Scan for the cell matching the given text and deliver its [X, Y] coordinate at center. 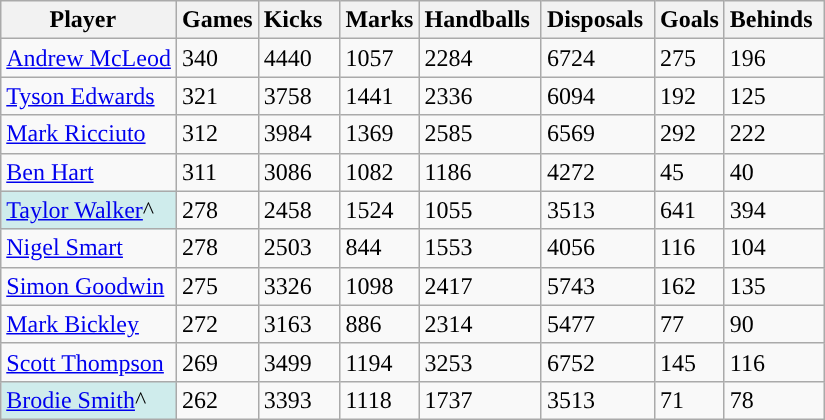
77 [690, 324]
2458 [299, 210]
Mark Bickley [89, 324]
104 [774, 248]
78 [774, 400]
3758 [299, 96]
6094 [598, 96]
Scott Thompson [89, 362]
196 [774, 58]
Kicks [299, 20]
312 [217, 134]
641 [690, 210]
1098 [380, 286]
Nigel Smart [89, 248]
262 [217, 400]
1055 [480, 210]
4272 [598, 172]
4056 [598, 248]
292 [690, 134]
Ben Hart [89, 172]
1082 [380, 172]
2503 [299, 248]
6724 [598, 58]
Mark Ricciuto [89, 134]
1369 [380, 134]
272 [217, 324]
1194 [380, 362]
Brodie Smith^ [89, 400]
1553 [480, 248]
222 [774, 134]
Taylor Walker^ [89, 210]
2585 [480, 134]
6569 [598, 134]
90 [774, 324]
1118 [380, 400]
Tyson Edwards [89, 96]
1186 [480, 172]
5477 [598, 324]
Simon Goodwin [89, 286]
3499 [299, 362]
1737 [480, 400]
4440 [299, 58]
Behinds [774, 20]
2314 [480, 324]
162 [690, 286]
2417 [480, 286]
844 [380, 248]
5743 [598, 286]
125 [774, 96]
1524 [380, 210]
45 [690, 172]
145 [690, 362]
1441 [380, 96]
6752 [598, 362]
340 [217, 58]
3984 [299, 134]
3393 [299, 400]
3163 [299, 324]
1057 [380, 58]
886 [380, 324]
2336 [480, 96]
135 [774, 286]
Andrew McLeod [89, 58]
71 [690, 400]
40 [774, 172]
269 [217, 362]
Player [89, 20]
3326 [299, 286]
Goals [690, 20]
311 [217, 172]
Handballs [480, 20]
3253 [480, 362]
394 [774, 210]
Marks [380, 20]
Games [217, 20]
321 [217, 96]
3086 [299, 172]
Disposals [598, 20]
192 [690, 96]
2284 [480, 58]
